Locate the cell with the specified text and output its [x, y] center coordinate. 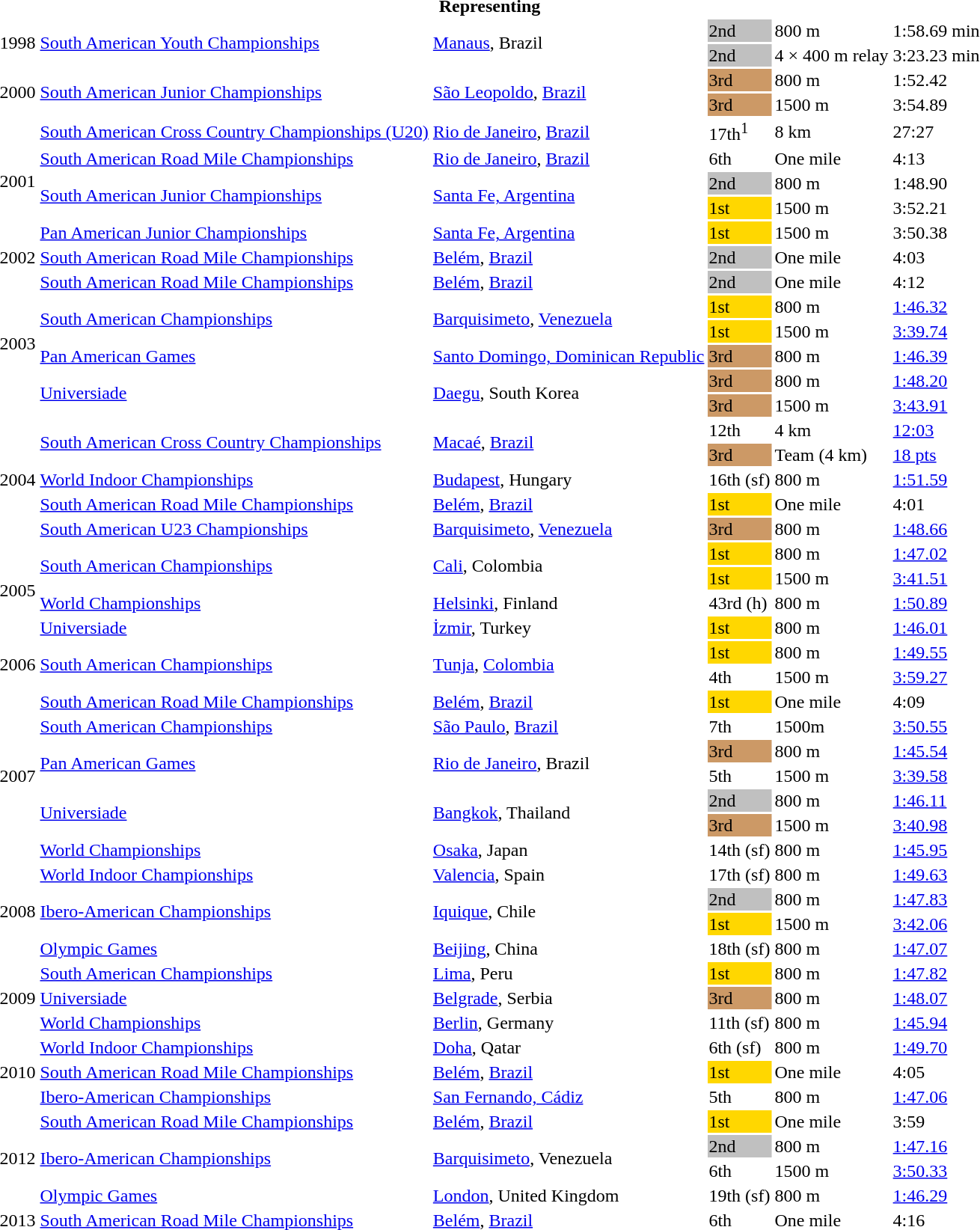
Tunja, Colombia [569, 664]
Cali, Colombia [569, 566]
11th (sf) [739, 1023]
17th (sf) [739, 875]
4th [739, 677]
İzmir, Turkey [569, 628]
South American Cross Country Championships [234, 443]
43rd (h) [739, 603]
Doha, Qatar [569, 1047]
Helsinki, Finland [569, 603]
San Fernando, Cádiz [569, 1097]
London, United Kingdom [569, 1196]
18th (sf) [739, 949]
Belgrade, Serbia [569, 998]
Team (4 km) [832, 455]
Pan American Junior Championships [234, 233]
Beijing, China [569, 949]
Manaus, Brazil [569, 43]
17th1 [739, 132]
Santo Domingo, Dominican Republic [569, 356]
1500m [832, 726]
South American U23 Championships [234, 529]
4 × 400 m relay [832, 55]
4 km [832, 430]
12th [739, 430]
Daegu, South Korea [569, 394]
São Paulo, Brazil [569, 726]
8 km [832, 132]
Osaka, Japan [569, 850]
Macaé, Brazil [569, 443]
Valencia, Spain [569, 875]
Lima, Peru [569, 973]
Iquique, Chile [569, 911]
14th (sf) [739, 850]
19th (sf) [739, 1196]
Berlin, Germany [569, 1023]
Bangkok, Thailand [569, 813]
São Leopoldo, Brazil [569, 93]
South American Cross Country Championships (U20) [234, 132]
16th (sf) [739, 480]
7th [739, 726]
Budapest, Hungary [569, 480]
6th (sf) [739, 1047]
South American Youth Championships [234, 43]
